From the cell containing the given text, extract its center point as [X, Y] coordinate. 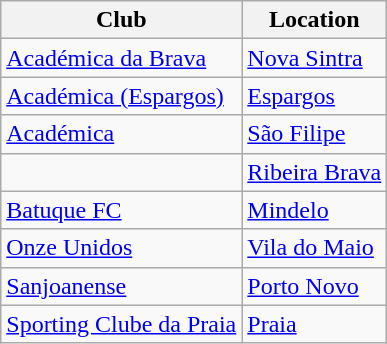
Académica [122, 134]
Ribeira Brava [314, 172]
Sanjoanense [122, 286]
Vila do Maio [314, 248]
Batuque FC [122, 210]
Praia [314, 324]
Mindelo [314, 210]
Académica da Brava [122, 58]
Club [122, 20]
Onze Unidos [122, 248]
Location [314, 20]
Porto Novo [314, 286]
Espargos [314, 96]
Nova Sintra [314, 58]
São Filipe [314, 134]
Académica (Espargos) [122, 96]
Sporting Clube da Praia [122, 324]
